Output the (x, y) coordinate of the center of the cell containing the given text.  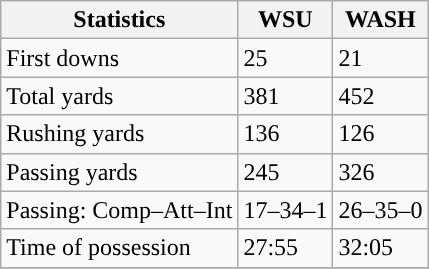
WASH (380, 20)
17–34–1 (286, 210)
27:55 (286, 248)
Time of possession (120, 248)
126 (380, 134)
452 (380, 96)
Rushing yards (120, 134)
Total yards (120, 96)
136 (286, 134)
Statistics (120, 20)
Passing yards (120, 172)
245 (286, 172)
Passing: Comp–Att–Int (120, 210)
32:05 (380, 248)
First downs (120, 58)
WSU (286, 20)
326 (380, 172)
21 (380, 58)
25 (286, 58)
381 (286, 96)
26–35–0 (380, 210)
